From the cell containing the given text, extract its center point as (X, Y) coordinate. 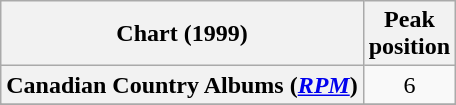
Chart (1999) (182, 34)
Canadian Country Albums (RPM) (182, 85)
6 (409, 85)
Peak position (409, 34)
